Locate the cell with the specified text and output its [X, Y] center coordinate. 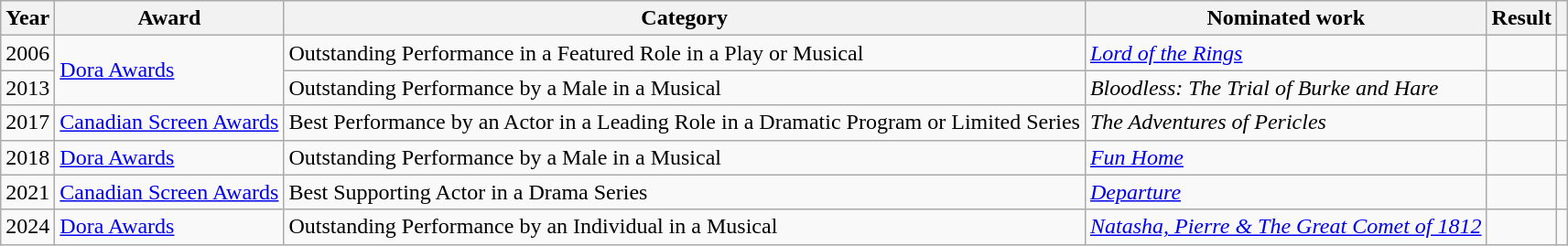
Category [685, 18]
Bloodless: The Trial of Burke and Hare [1285, 88]
2006 [27, 53]
2018 [27, 157]
2021 [27, 192]
2013 [27, 88]
2017 [27, 123]
Best Supporting Actor in a Drama Series [685, 192]
Result [1521, 18]
Outstanding Performance by an Individual in a Musical [685, 227]
Natasha, Pierre & The Great Comet of 1812 [1285, 227]
The Adventures of Pericles [1285, 123]
Nominated work [1285, 18]
Outstanding Performance in a Featured Role in a Play or Musical [685, 53]
Fun Home [1285, 157]
Lord of the Rings [1285, 53]
Award [169, 18]
2024 [27, 227]
Best Performance by an Actor in a Leading Role in a Dramatic Program or Limited Series [685, 123]
Year [27, 18]
Departure [1285, 192]
